Find where the given text appears and provide that cell's center as (X, Y) coordinate. 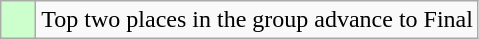
Top two places in the group advance to Final (258, 20)
